Return the (x, y) coordinate for the center point of the cell that contains the specified text.  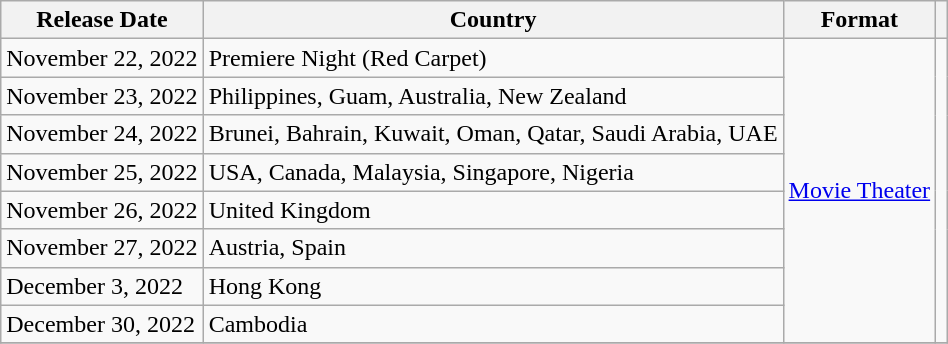
November 22, 2022 (102, 58)
Hong Kong (493, 286)
USA, Canada, Malaysia, Singapore, Nigeria (493, 172)
November 26, 2022 (102, 210)
November 24, 2022 (102, 134)
Premiere Night (Red Carpet) (493, 58)
Country (493, 20)
Format (860, 20)
Release Date (102, 20)
Cambodia (493, 324)
November 27, 2022 (102, 248)
Austria, Spain (493, 248)
Movie Theater (860, 191)
United Kingdom (493, 210)
November 23, 2022 (102, 96)
December 30, 2022 (102, 324)
December 3, 2022 (102, 286)
November 25, 2022 (102, 172)
Brunei, Bahrain, Kuwait, Oman, Qatar, Saudi Arabia, UAE (493, 134)
Philippines, Guam, Australia, New Zealand (493, 96)
